Detect which cell encompasses the target text, then output its (x, y) center coordinate. 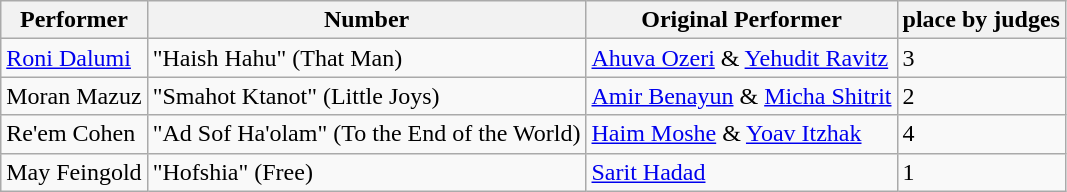
Performer (74, 20)
1 (981, 172)
"Hofshia" (Free) (366, 172)
4 (981, 134)
Sarit Hadad (742, 172)
Number (366, 20)
2 (981, 96)
Haim Moshe & Yoav Itzhak (742, 134)
"Ad Sof Ha'olam" (To the End of the World) (366, 134)
Moran Mazuz (74, 96)
Ahuva Ozeri & Yehudit Ravitz (742, 58)
"Smahot Ktanot" (Little Joys) (366, 96)
May Feingold (74, 172)
Roni Dalumi (74, 58)
3 (981, 58)
Original Performer (742, 20)
place by judges (981, 20)
"Haish Hahu" (That Man) (366, 58)
Re'em Cohen (74, 134)
Amir Benayun & Micha Shitrit (742, 96)
